Capture the cell that displays the provided text and extract its (X, Y) central coordinate. 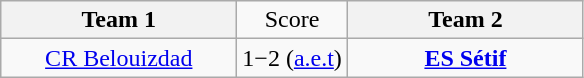
Team 2 (465, 20)
ES Sétif (465, 58)
1−2 (a.e.t) (292, 58)
CR Belouizdad (119, 58)
Team 1 (119, 20)
Score (292, 20)
